Identify which cell holds the provided text, then report its [X, Y] central coordinate. 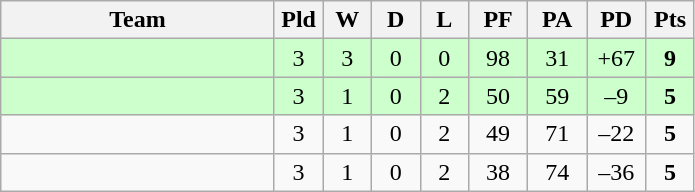
–36 [616, 172]
PA [558, 20]
71 [558, 134]
–22 [616, 134]
59 [558, 96]
PF [498, 20]
74 [558, 172]
L [444, 20]
PD [616, 20]
98 [498, 58]
Pts [670, 20]
9 [670, 58]
W [348, 20]
Team [138, 20]
Pld [298, 20]
38 [498, 172]
+67 [616, 58]
50 [498, 96]
31 [558, 58]
D [396, 20]
–9 [616, 96]
49 [498, 134]
